Locate the cell with the specified text and output its (X, Y) center coordinate. 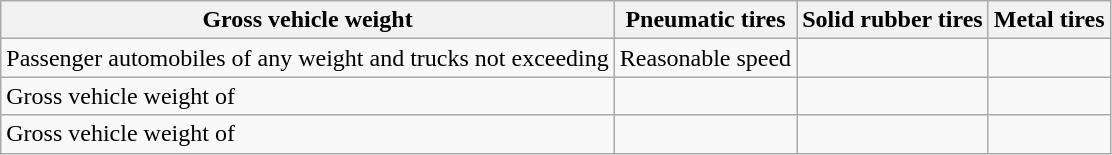
Pneumatic tires (705, 20)
Solid rubber tires (893, 20)
Metal tires (1049, 20)
Reasonable speed (705, 58)
Gross vehicle weight (308, 20)
Passenger automobiles of any weight and trucks not exceeding (308, 58)
